Output the [X, Y] coordinate of the center of the cell containing the given text.  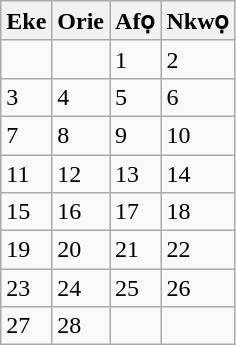
9 [136, 135]
3 [26, 97]
14 [198, 173]
10 [198, 135]
5 [136, 97]
28 [81, 326]
20 [81, 250]
8 [81, 135]
11 [26, 173]
18 [198, 212]
23 [26, 288]
16 [81, 212]
19 [26, 250]
25 [136, 288]
21 [136, 250]
24 [81, 288]
Afọ [136, 21]
13 [136, 173]
4 [81, 97]
22 [198, 250]
6 [198, 97]
Nkwọ [198, 21]
15 [26, 212]
1 [136, 59]
7 [26, 135]
27 [26, 326]
17 [136, 212]
2 [198, 59]
Orie [81, 21]
Eke [26, 21]
26 [198, 288]
12 [81, 173]
